Output the (x, y) coordinate of the center of the cell containing the given text.  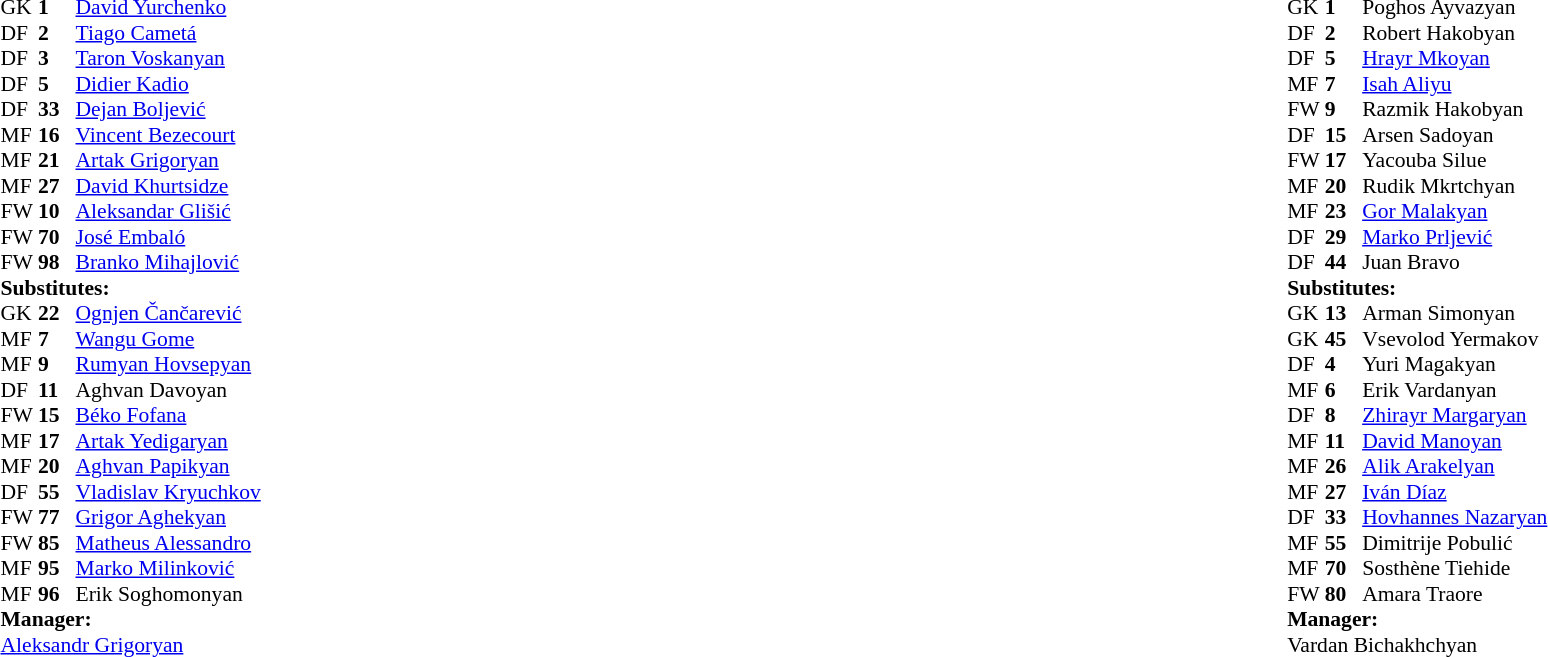
80 (1344, 594)
Arsen Sadoyan (1454, 135)
Artak Grigoryan (168, 161)
Vladislav Kryuchkov (168, 492)
Vincent Bezecourt (168, 135)
Iván Díaz (1454, 492)
Yacouba Silue (1454, 161)
Hrayr Mkoyan (1454, 59)
Grigor Aghekyan (168, 517)
Aleksandar Glišić (168, 211)
David Manoyan (1454, 441)
4 (1344, 365)
Amara Traore (1454, 594)
Erik Vardanyan (1454, 390)
Didier Kadio (168, 84)
Marko Milinković (168, 569)
95 (57, 569)
Erik Soghomonyan (168, 594)
45 (1344, 339)
José Embaló (168, 237)
3 (57, 59)
Aghvan Davoyan (168, 390)
Juan Bravo (1454, 263)
Branko Mihajlović (168, 263)
44 (1344, 263)
Hovhannes Nazaryan (1454, 517)
Artak Yedigaryan (168, 441)
96 (57, 594)
26 (1344, 467)
Arman Simonyan (1454, 313)
29 (1344, 237)
Razmik Hakobyan (1454, 109)
22 (57, 313)
Wangu Gome (168, 339)
Sosthène Tiehide (1454, 569)
13 (1344, 313)
Yuri Magakyan (1454, 365)
Gor Malakyan (1454, 211)
Alik Arakelyan (1454, 467)
8 (1344, 415)
Matheus Alessandro (168, 543)
Robert Hakobyan (1454, 33)
10 (57, 211)
Isah Aliyu (1454, 84)
Ognjen Čančarević (168, 313)
Marko Prljević (1454, 237)
Tiago Cametá (168, 33)
16 (57, 135)
Rumyan Hovsepyan (168, 365)
Taron Voskanyan (168, 59)
85 (57, 543)
Zhirayr Margaryan (1454, 415)
David Khurtsidze (168, 186)
23 (1344, 211)
77 (57, 517)
Dimitrije Pobulić (1454, 543)
Vsevolod Yermakov (1454, 339)
6 (1344, 390)
Rudik Mkrtchyan (1454, 186)
Béko Fofana (168, 415)
98 (57, 263)
Dejan Boljević (168, 109)
21 (57, 161)
Aghvan Papikyan (168, 467)
